Provide the (X, Y) coordinate of the cell's center where the given text is located.  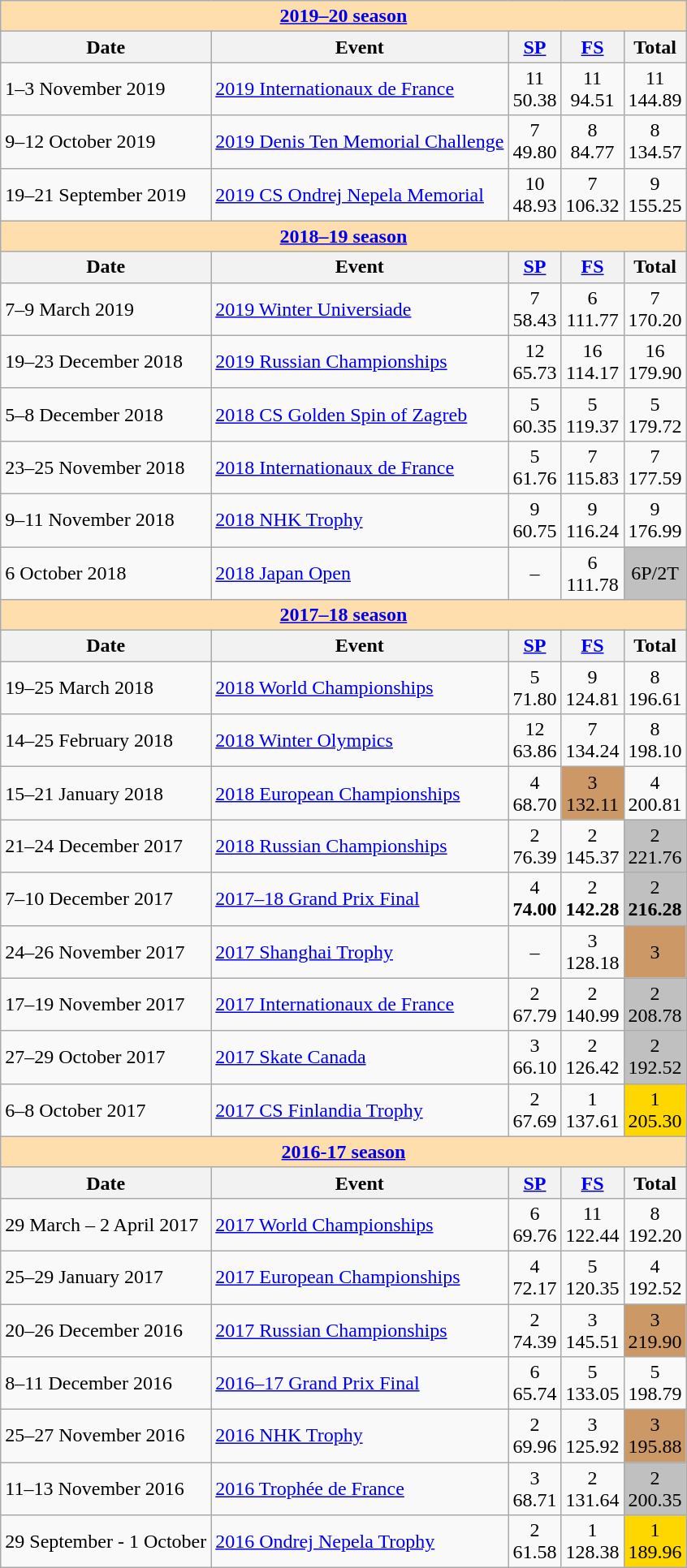
9 176.99 (655, 519)
9 155.25 (655, 195)
1 128.38 (593, 1542)
3 68.71 (534, 1488)
5 198.79 (655, 1383)
27–29 October 2017 (106, 1057)
7–9 March 2019 (106, 308)
4 200.81 (655, 794)
5 120.35 (593, 1277)
2 200.35 (655, 1488)
9 60.75 (534, 519)
21–24 December 2017 (106, 846)
2 67.69 (534, 1110)
16 114.17 (593, 362)
5 119.37 (593, 414)
6 111.78 (593, 573)
2017 CS Finlandia Trophy (360, 1110)
19–23 December 2018 (106, 362)
8–11 December 2016 (106, 1383)
2 74.39 (534, 1329)
9–12 October 2019 (106, 141)
2017 Russian Championships (360, 1329)
2018 Winter Olympics (360, 740)
8 84.77 (593, 141)
9 124.81 (593, 688)
2 142.28 (593, 899)
5 60.35 (534, 414)
2 216.28 (655, 899)
2 208.78 (655, 1005)
7 49.80 (534, 141)
16 179.90 (655, 362)
2018–19 season (343, 236)
2 69.96 (534, 1437)
2017–18 season (343, 615)
2 221.76 (655, 846)
2 61.58 (534, 1542)
2019 Denis Ten Memorial Challenge (360, 141)
2017 European Championships (360, 1277)
3 (655, 951)
17–19 November 2017 (106, 1005)
5 61.76 (534, 467)
5 71.80 (534, 688)
2 76.39 (534, 846)
2017 Shanghai Trophy (360, 951)
2016–17 Grand Prix Final (360, 1383)
8 134.57 (655, 141)
2018 NHK Trophy (360, 519)
3 66.10 (534, 1057)
29 March – 2 April 2017 (106, 1224)
5 179.72 (655, 414)
8 198.10 (655, 740)
2019 Internationaux de France (360, 89)
7 106.32 (593, 195)
2018 Japan Open (360, 573)
2017 Skate Canada (360, 1057)
4 68.70 (534, 794)
2016 Ondrej Nepela Trophy (360, 1542)
23–25 November 2018 (106, 467)
2019 Winter Universiade (360, 308)
2016-17 season (343, 1152)
2016 Trophée de France (360, 1488)
2 67.79 (534, 1005)
2 192.52 (655, 1057)
2017 World Championships (360, 1224)
1 205.30 (655, 1110)
6 69.76 (534, 1224)
4 72.17 (534, 1277)
7 58.43 (534, 308)
11–13 November 2016 (106, 1488)
11 144.89 (655, 89)
4 192.52 (655, 1277)
4 74.00 (534, 899)
9 116.24 (593, 519)
8 192.20 (655, 1224)
8 196.61 (655, 688)
6 65.74 (534, 1383)
7–10 December 2017 (106, 899)
2018 CS Golden Spin of Zagreb (360, 414)
3 132.11 (593, 794)
2018 European Championships (360, 794)
11 94.51 (593, 89)
1 189.96 (655, 1542)
6 111.77 (593, 308)
2018 Internationaux de France (360, 467)
2 126.42 (593, 1057)
24–26 November 2017 (106, 951)
25–29 January 2017 (106, 1277)
25–27 November 2016 (106, 1437)
3 145.51 (593, 1329)
3 128.18 (593, 951)
2018 World Championships (360, 688)
9–11 November 2018 (106, 519)
2 145.37 (593, 846)
6 October 2018 (106, 573)
2 140.99 (593, 1005)
2016 NHK Trophy (360, 1437)
14–25 February 2018 (106, 740)
5–8 December 2018 (106, 414)
3 219.90 (655, 1329)
7 170.20 (655, 308)
3 195.88 (655, 1437)
12 65.73 (534, 362)
2019–20 season (343, 16)
6–8 October 2017 (106, 1110)
1 137.61 (593, 1110)
15–21 January 2018 (106, 794)
6P/2T (655, 573)
12 63.86 (534, 740)
2017 Internationaux de France (360, 1005)
20–26 December 2016 (106, 1329)
3 125.92 (593, 1437)
10 48.93 (534, 195)
7 177.59 (655, 467)
7 115.83 (593, 467)
2018 Russian Championships (360, 846)
29 September - 1 October (106, 1542)
19–25 March 2018 (106, 688)
7 134.24 (593, 740)
2017–18 Grand Prix Final (360, 899)
1–3 November 2019 (106, 89)
2019 CS Ondrej Nepela Memorial (360, 195)
2 131.64 (593, 1488)
2019 Russian Championships (360, 362)
11 122.44 (593, 1224)
11 50.38 (534, 89)
19–21 September 2019 (106, 195)
5 133.05 (593, 1383)
